Scan for the cell matching the given text and deliver its [x, y] coordinate at center. 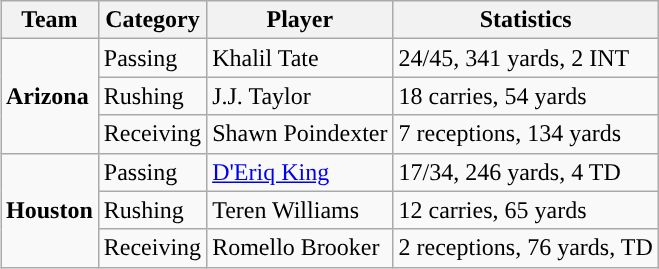
Teren Williams [300, 210]
Romello Brooker [300, 248]
2 receptions, 76 yards, TD [526, 248]
12 carries, 65 yards [526, 210]
17/34, 246 yards, 4 TD [526, 172]
7 receptions, 134 yards [526, 134]
Category [152, 20]
D'Eriq King [300, 172]
Statistics [526, 20]
18 carries, 54 yards [526, 96]
Arizona [49, 96]
Shawn Poindexter [300, 134]
Team [49, 20]
Khalil Tate [300, 58]
Player [300, 20]
J.J. Taylor [300, 96]
24/45, 341 yards, 2 INT [526, 58]
Houston [49, 210]
